Provide the (X, Y) coordinate of the cell's center where the given text is located.  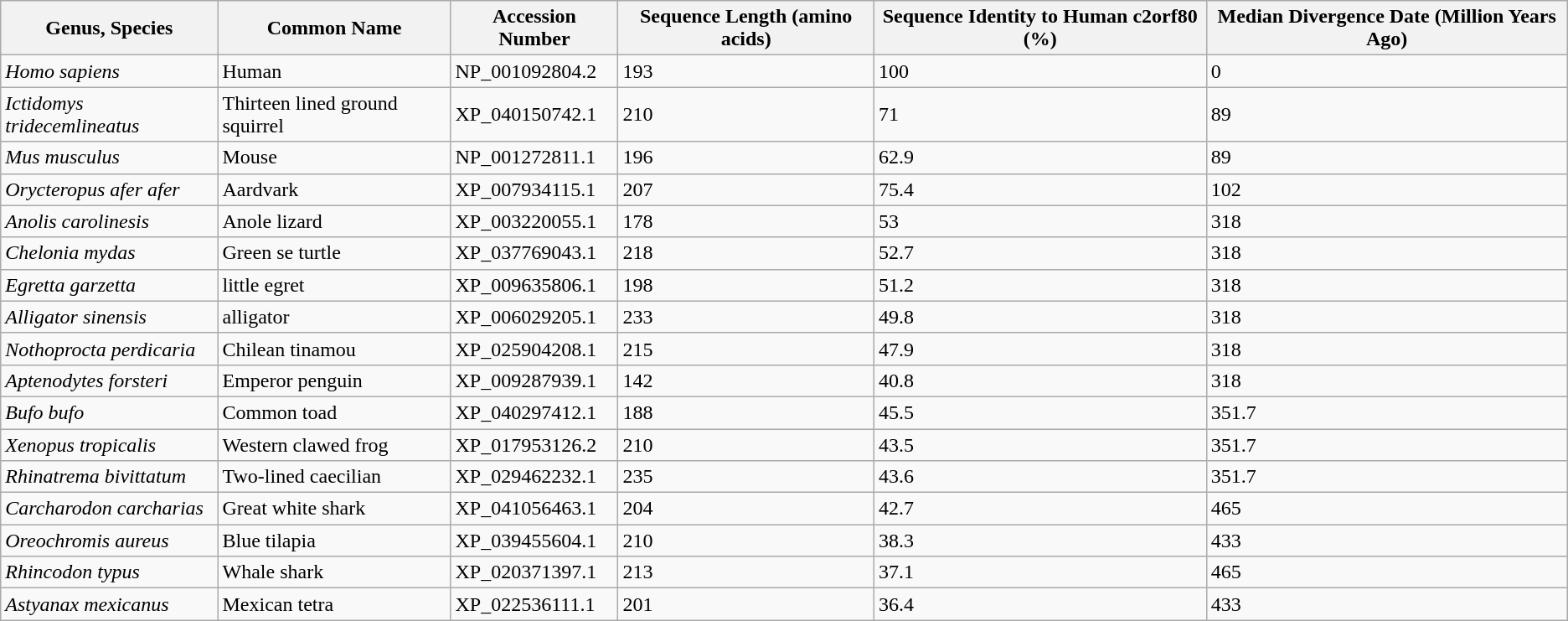
0 (1387, 71)
213 (746, 572)
Oreochromis aureus (109, 541)
XP_040150742.1 (534, 114)
235 (746, 477)
Homo sapiens (109, 71)
38.3 (1040, 541)
Common toad (334, 412)
Rhinatrema bivittatum (109, 477)
Rhincodon typus (109, 572)
Astyanax mexicanus (109, 604)
49.8 (1040, 317)
Emperor penguin (334, 380)
71 (1040, 114)
Western clawed frog (334, 445)
XP_029462232.1 (534, 477)
233 (746, 317)
Nothoprocta perdicaria (109, 349)
Anolis carolinesis (109, 221)
XP_022536111.1 (534, 604)
XP_040297412.1 (534, 412)
Egretta garzetta (109, 285)
XP_009635806.1 (534, 285)
Aardvark (334, 189)
40.8 (1040, 380)
Bufo bufo (109, 412)
204 (746, 509)
XP_003220055.1 (534, 221)
37.1 (1040, 572)
Carcharodon carcharias (109, 509)
Great white shark (334, 509)
36.4 (1040, 604)
47.9 (1040, 349)
Two-lined caecilian (334, 477)
Human (334, 71)
Anole lizard (334, 221)
207 (746, 189)
201 (746, 604)
Alligator sinensis (109, 317)
Mus musculus (109, 158)
52.7 (1040, 253)
NP_001092804.2 (534, 71)
Genus, Species (109, 28)
XP_037769043.1 (534, 253)
43.5 (1040, 445)
Xenopus tropicalis (109, 445)
XP_017953126.2 (534, 445)
Accession Number (534, 28)
Chelonia mydas (109, 253)
Mouse (334, 158)
Aptenodytes forsteri (109, 380)
Whale shark (334, 572)
Sequence Length (amino acids) (746, 28)
218 (746, 253)
XP_025904208.1 (534, 349)
XP_020371397.1 (534, 572)
little egret (334, 285)
178 (746, 221)
193 (746, 71)
198 (746, 285)
Chilean tinamou (334, 349)
Thirteen lined ground squirrel (334, 114)
Median Divergence Date (Million Years Ago) (1387, 28)
XP_006029205.1 (534, 317)
Orycteropus afer afer (109, 189)
102 (1387, 189)
142 (746, 380)
alligator (334, 317)
Green se turtle (334, 253)
51.2 (1040, 285)
188 (746, 412)
XP_039455604.1 (534, 541)
Sequence Identity to Human c2orf80 (%) (1040, 28)
196 (746, 158)
XP_009287939.1 (534, 380)
XP_007934115.1 (534, 189)
Ictidomys tridecemlineatus (109, 114)
62.9 (1040, 158)
45.5 (1040, 412)
75.4 (1040, 189)
Mexican tetra (334, 604)
NP_001272811.1 (534, 158)
42.7 (1040, 509)
43.6 (1040, 477)
215 (746, 349)
Blue tilapia (334, 541)
XP_041056463.1 (534, 509)
53 (1040, 221)
Common Name (334, 28)
100 (1040, 71)
